Search for the cell housing the specified text and yield its [x, y] center coordinate. 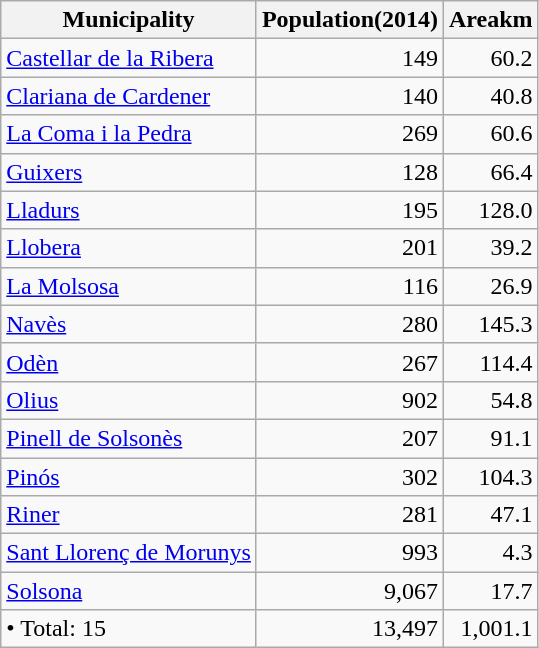
Castellar de la Ribera [129, 58]
39.2 [492, 248]
60.6 [492, 134]
Municipality [129, 20]
Population(2014) [350, 20]
280 [350, 324]
66.4 [492, 172]
47.1 [492, 515]
Lladurs [129, 210]
207 [350, 438]
104.3 [492, 477]
302 [350, 477]
Olius [129, 400]
54.8 [492, 400]
Pinós [129, 477]
Llobera [129, 248]
114.4 [492, 362]
Navès [129, 324]
128.0 [492, 210]
Sant Llorenç de Morunys [129, 553]
149 [350, 58]
60.2 [492, 58]
26.9 [492, 286]
1,001.1 [492, 629]
La Coma i la Pedra [129, 134]
128 [350, 172]
Solsona [129, 591]
La Molsosa [129, 286]
993 [350, 553]
269 [350, 134]
Odèn [129, 362]
267 [350, 362]
281 [350, 515]
Riner [129, 515]
140 [350, 96]
9,067 [350, 591]
Guixers [129, 172]
902 [350, 400]
116 [350, 286]
201 [350, 248]
40.8 [492, 96]
Areakm [492, 20]
• Total: 15 [129, 629]
17.7 [492, 591]
145.3 [492, 324]
13,497 [350, 629]
4.3 [492, 553]
91.1 [492, 438]
Pinell de Solsonès [129, 438]
Clariana de Cardener [129, 96]
195 [350, 210]
